From the cell containing the given text, extract its center point as (X, Y) coordinate. 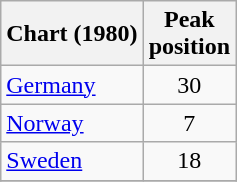
7 (189, 123)
Peakposition (189, 34)
18 (189, 161)
Chart (1980) (72, 34)
30 (189, 85)
Norway (72, 123)
Germany (72, 85)
Sweden (72, 161)
